Locate the cell with the specified text and output its [x, y] center coordinate. 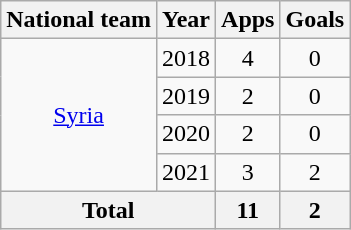
4 [248, 58]
Goals [315, 20]
Total [108, 210]
2018 [186, 58]
Apps [248, 20]
2020 [186, 134]
Year [186, 20]
2019 [186, 96]
2021 [186, 172]
National team [79, 20]
Syria [79, 115]
3 [248, 172]
11 [248, 210]
